Identify which cell holds the provided text, then report its [X, Y] central coordinate. 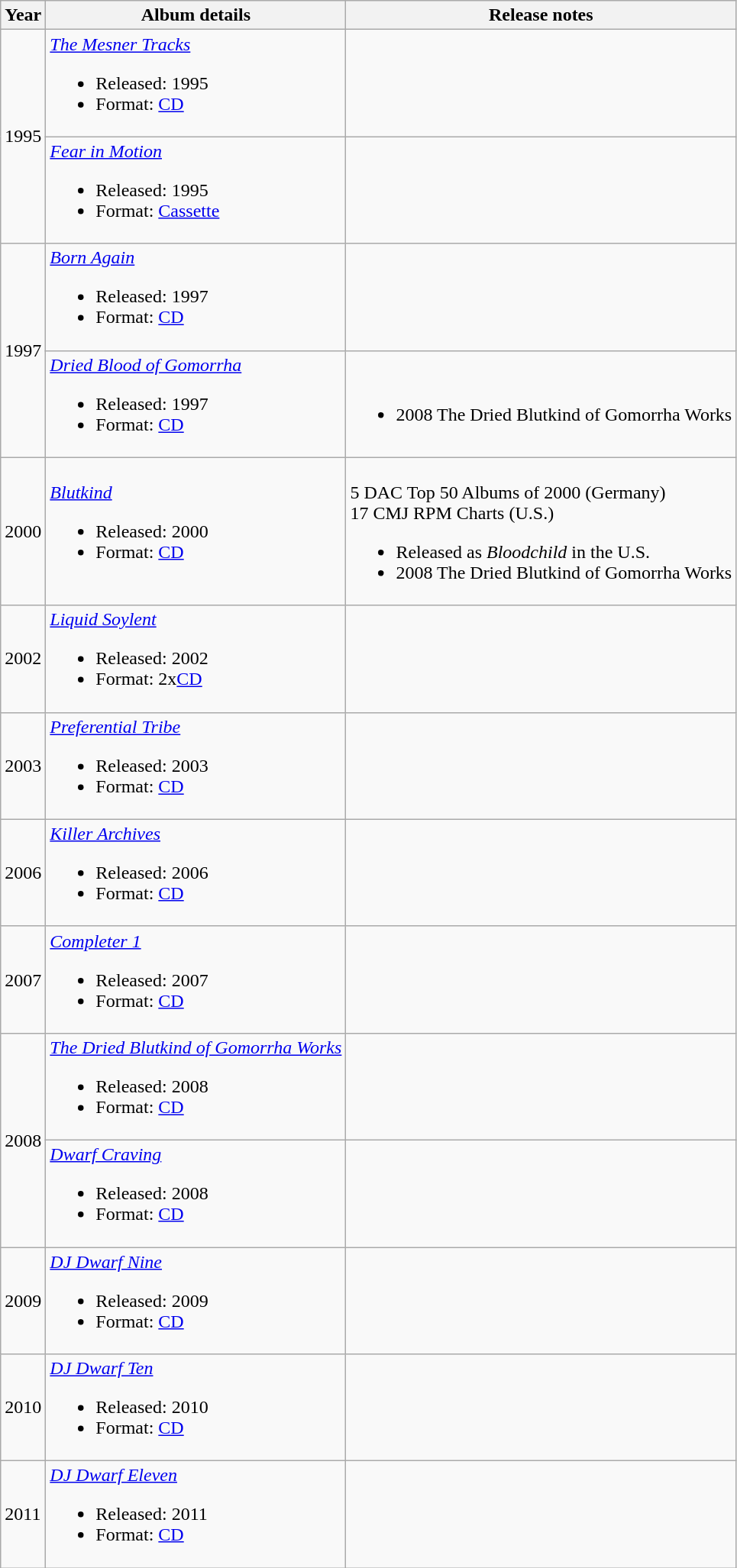
5 DAC Top 50 Albums of 2000 (Germany)17 CMJ RPM Charts (U.S.)Released as Bloodchild in the U.S.2008 The Dried Blutkind of Gomorrha Works [541, 531]
Killer ArchivesReleased: 2006Format: CD [196, 873]
The Dried Blutkind of Gomorrha WorksReleased: 2008Format: CD [196, 1086]
2000 [23, 531]
Album details [196, 15]
Dried Blood of GomorrhaReleased: 1997Format: CD [196, 404]
DJ Dwarf NineReleased: 2009Format: CD [196, 1301]
2003 [23, 766]
2008 [23, 1140]
DJ Dwarf ElevenReleased: 2011Format: CD [196, 1515]
Release notes [541, 15]
DJ Dwarf TenReleased: 2010Format: CD [196, 1408]
2006 [23, 873]
2002 [23, 659]
BlutkindReleased: 2000Format: CD [196, 531]
Completer 1Released: 2007Format: CD [196, 979]
2009 [23, 1301]
2008 The Dried Blutkind of Gomorrha Works [541, 404]
Dwarf CravingReleased: 2008Format: CD [196, 1193]
Preferential TribeReleased: 2003Format: CD [196, 766]
Born AgainReleased: 1997Format: CD [196, 297]
2011 [23, 1515]
2010 [23, 1408]
1995 [23, 137]
The Mesner TracksReleased: 1995Format: CD [196, 83]
2007 [23, 979]
Liquid SoylentReleased: 2002Format: 2xCD [196, 659]
Year [23, 15]
1997 [23, 350]
Fear in MotionReleased: 1995Format: Cassette [196, 190]
